Identify which cell holds the provided text, then report its [x, y] central coordinate. 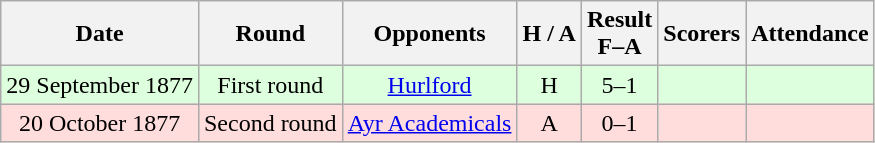
H / A [549, 34]
H [549, 85]
20 October 1877 [100, 123]
Round [270, 34]
0–1 [619, 123]
Second round [270, 123]
Scorers [702, 34]
ResultF–A [619, 34]
A [549, 123]
Date [100, 34]
29 September 1877 [100, 85]
Opponents [430, 34]
5–1 [619, 85]
First round [270, 85]
Attendance [810, 34]
Hurlford [430, 85]
Ayr Academicals [430, 123]
